Locate the cell with the specified text and output its (x, y) center coordinate. 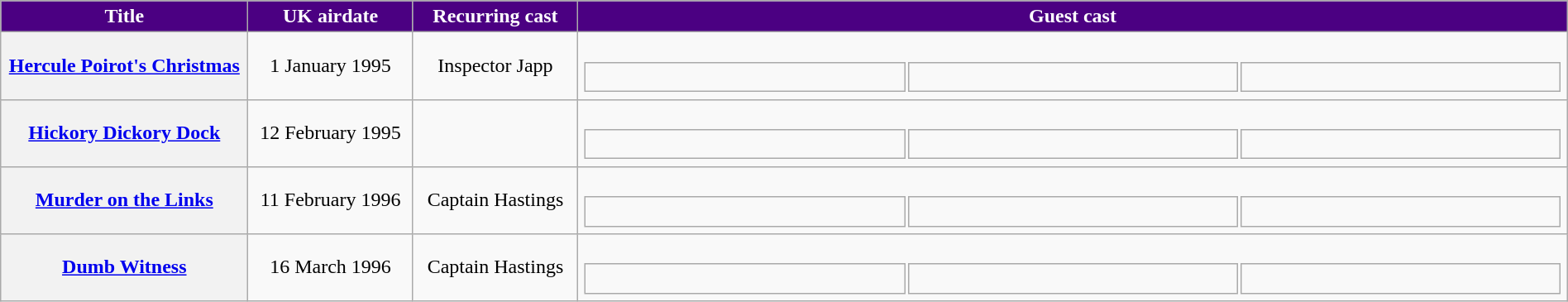
UK airdate (331, 17)
Inspector Japp (495, 66)
Title (124, 17)
16 March 1996 (331, 266)
Dumb Witness (124, 266)
Hercule Poirot's Christmas (124, 66)
Hickory Dickory Dock (124, 132)
Murder on the Links (124, 200)
11 February 1996 (331, 200)
12 February 1995 (331, 132)
1 January 1995 (331, 66)
Guest cast (1073, 17)
Recurring cast (495, 17)
